Find where the given text appears and provide that cell's center as [X, Y] coordinate. 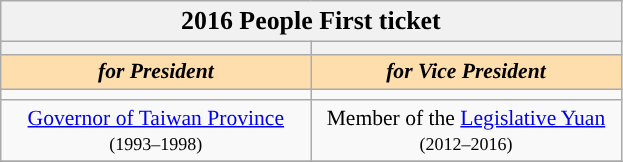
for President [156, 72]
2016 People First ticket [311, 21]
for Vice President [466, 72]
Member of the Legislative Yuan(2012–2016) [466, 130]
Governor of Taiwan Province(1993–1998) [156, 130]
